Search for the cell housing the specified text and yield its [x, y] center coordinate. 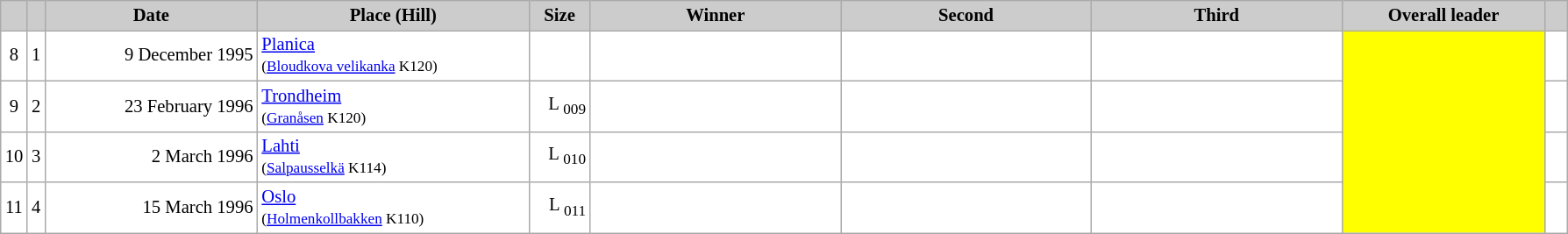
10 [14, 157]
Place (Hill) [393, 15]
Size [559, 15]
9 December 1995 [151, 55]
L 011 [559, 208]
Oslo(Holmenkollbakken K110) [393, 208]
23 February 1996 [151, 106]
4 [36, 208]
2 March 1996 [151, 157]
L 009 [559, 106]
8 [14, 55]
Trondheim(Granåsen K120) [393, 106]
3 [36, 157]
Planica(Bloudkova velikanka K120) [393, 55]
Winner [716, 15]
15 March 1996 [151, 208]
Second [966, 15]
Overall leader [1443, 15]
L 010 [559, 157]
11 [14, 208]
Lahti(Salpausselkä K114) [393, 157]
9 [14, 106]
2 [36, 106]
Date [151, 15]
1 [36, 55]
Third [1216, 15]
